Scan for the cell matching the given text and deliver its [x, y] coordinate at center. 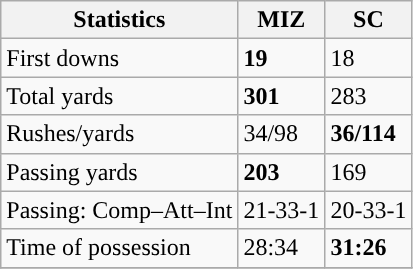
Rushes/yards [120, 134]
169 [368, 172]
Statistics [120, 20]
SC [368, 20]
203 [282, 172]
Total yards [120, 96]
31:26 [368, 248]
301 [282, 96]
MIZ [282, 20]
28:34 [282, 248]
283 [368, 96]
19 [282, 58]
36/114 [368, 134]
Passing: Comp–Att–Int [120, 210]
First downs [120, 58]
Time of possession [120, 248]
18 [368, 58]
Passing yards [120, 172]
20-33-1 [368, 210]
21-33-1 [282, 210]
34/98 [282, 134]
